Determine the [x, y] coordinate at the center of the cell enclosing the given text.  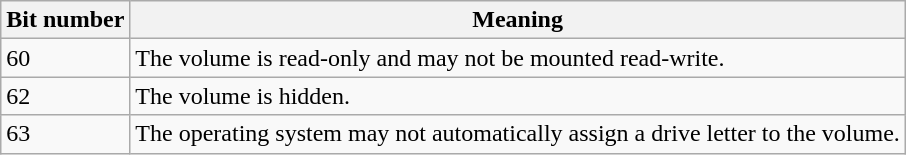
The volume is hidden. [518, 96]
The operating system may not automatically assign a drive letter to the volume. [518, 134]
Bit number [66, 20]
60 [66, 58]
63 [66, 134]
The volume is read-only and may not be mounted read-write. [518, 58]
Meaning [518, 20]
62 [66, 96]
